Identify which cell holds the provided text, then report its [X, Y] central coordinate. 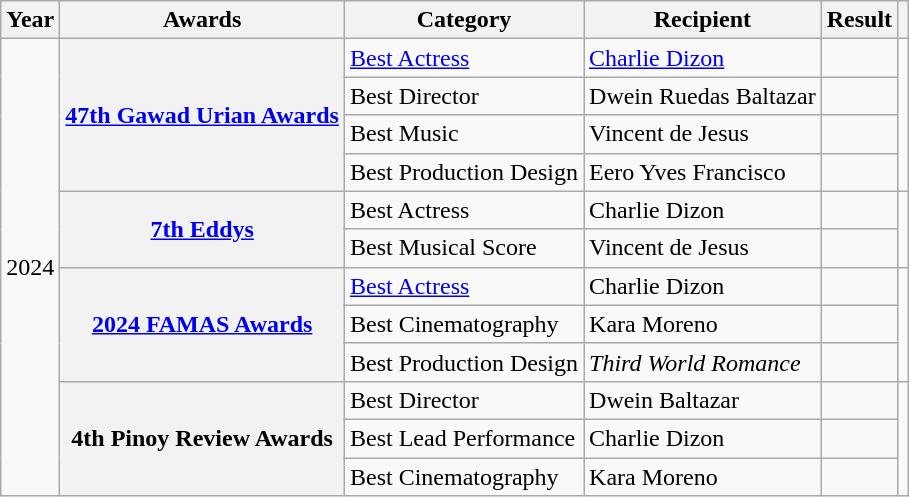
Dwein Baltazar [703, 400]
Eero Yves Francisco [703, 172]
Best Musical Score [464, 248]
Category [464, 20]
Awards [202, 20]
4th Pinoy Review Awards [202, 438]
2024 [30, 268]
Year [30, 20]
Best Lead Performance [464, 438]
Third World Romance [703, 362]
47th Gawad Urian Awards [202, 115]
Dwein Ruedas Baltazar [703, 96]
Best Music [464, 134]
2024 FAMAS Awards [202, 324]
Result [859, 20]
7th Eddys [202, 229]
Recipient [703, 20]
